Detect which cell encompasses the target text, then output its (x, y) center coordinate. 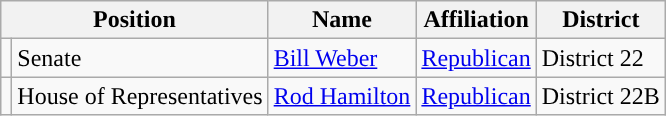
District 22 (600, 58)
Senate (140, 58)
District (600, 20)
District 22B (600, 96)
Rod Hamilton (342, 96)
Affiliation (476, 20)
Position (134, 20)
House of Representatives (140, 96)
Name (342, 20)
Bill Weber (342, 58)
